Provide the (X, Y) coordinate of the cell's center where the given text is located.  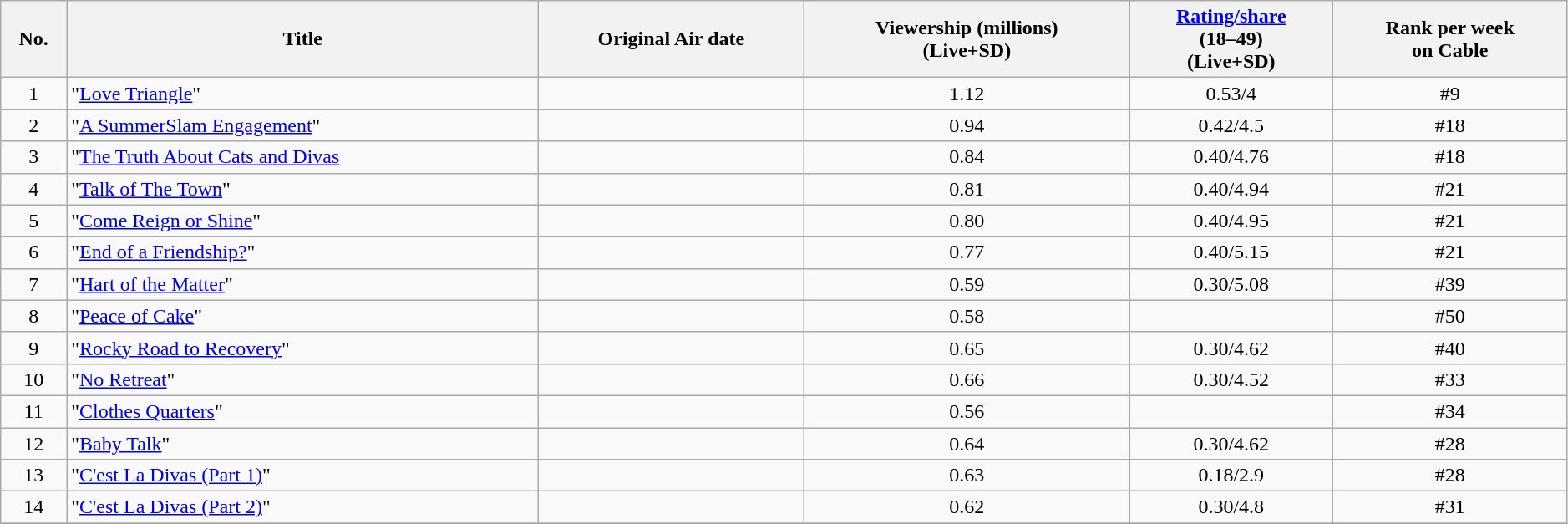
#33 (1450, 379)
0.64 (967, 444)
"Peace of Cake" (302, 316)
"Clothes Quarters" (302, 411)
"Rocky Road to Recovery" (302, 348)
"A SummerSlam Engagement" (302, 125)
Viewership (millions)(Live+SD) (967, 39)
7 (33, 284)
Title (302, 39)
"Come Reign or Shine" (302, 221)
0.62 (967, 507)
2 (33, 125)
0.81 (967, 189)
0.56 (967, 411)
#50 (1450, 316)
0.65 (967, 348)
#39 (1450, 284)
#40 (1450, 348)
9 (33, 348)
12 (33, 444)
0.40/5.15 (1231, 252)
#31 (1450, 507)
"Talk of The Town" (302, 189)
10 (33, 379)
"End of a Friendship?" (302, 252)
0.80 (967, 221)
0.94 (967, 125)
3 (33, 157)
Original Air date (672, 39)
"C'est La Divas (Part 1)" (302, 476)
"Baby Talk" (302, 444)
5 (33, 221)
"Hart of the Matter" (302, 284)
0.30/5.08 (1231, 284)
0.59 (967, 284)
#9 (1450, 94)
0.77 (967, 252)
0.84 (967, 157)
0.40/4.76 (1231, 157)
0.42/4.5 (1231, 125)
"Love Triangle" (302, 94)
No. (33, 39)
14 (33, 507)
0.30/4.52 (1231, 379)
#34 (1450, 411)
6 (33, 252)
1.12 (967, 94)
0.40/4.94 (1231, 189)
"C'est La Divas (Part 2)" (302, 507)
Rank per weekon Cable (1450, 39)
0.58 (967, 316)
0.30/4.8 (1231, 507)
11 (33, 411)
0.18/2.9 (1231, 476)
Rating/share(18–49)(Live+SD) (1231, 39)
0.63 (967, 476)
0.53/4 (1231, 94)
13 (33, 476)
4 (33, 189)
"No Retreat" (302, 379)
"The Truth About Cats and Divas (302, 157)
0.40/4.95 (1231, 221)
1 (33, 94)
0.66 (967, 379)
8 (33, 316)
